For the text-containing cell, return its midpoint in (x, y) coordinate format. 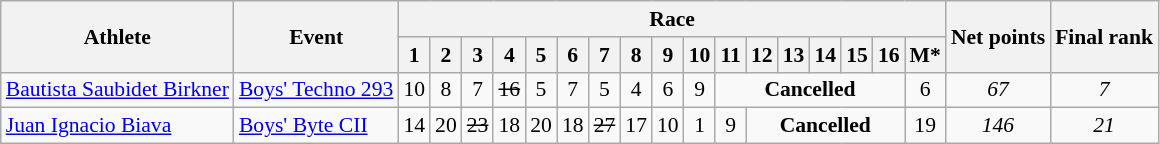
Race (672, 19)
Athlete (118, 36)
21 (1104, 126)
Boys' Techno 293 (316, 90)
M* (926, 55)
23 (478, 126)
Boys' Byte CII (316, 126)
11 (730, 55)
2 (446, 55)
15 (857, 55)
19 (926, 126)
3 (478, 55)
Event (316, 36)
12 (762, 55)
Final rank (1104, 36)
17 (636, 126)
146 (998, 126)
27 (605, 126)
67 (998, 90)
13 (794, 55)
Juan Ignacio Biava (118, 126)
Net points (998, 36)
Bautista Saubidet Birkner (118, 90)
